Locate the cell with the specified text and output its [x, y] center coordinate. 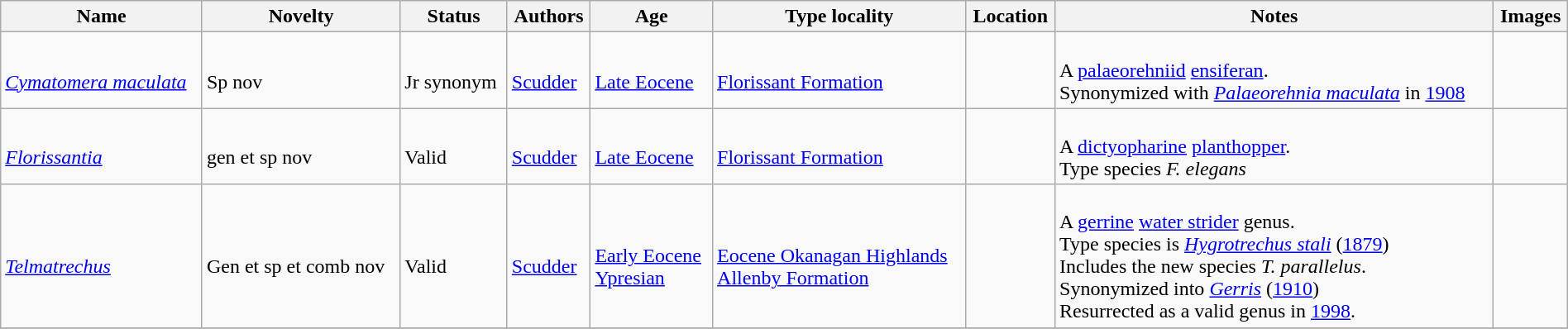
Name [102, 17]
Notes [1274, 17]
Florissantia [102, 146]
Sp nov [301, 70]
Location [1011, 17]
Images [1530, 17]
Gen et sp et comb nov [301, 256]
Telmatrechus [102, 256]
Authors [549, 17]
Age [652, 17]
Novelty [301, 17]
A palaeorehniid ensiferan. Synonymized with Palaeorehnia maculata in 1908 [1274, 70]
Status [453, 17]
Early EoceneYpresian [652, 256]
A dictyopharine planthopper. Type species F. elegans [1274, 146]
Jr synonym [453, 70]
Cymatomera maculata [102, 70]
gen et sp nov [301, 146]
Type locality [839, 17]
Eocene Okanagan HighlandsAllenby Formation [839, 256]
